Find where the given text appears and provide that cell's center as [X, Y] coordinate. 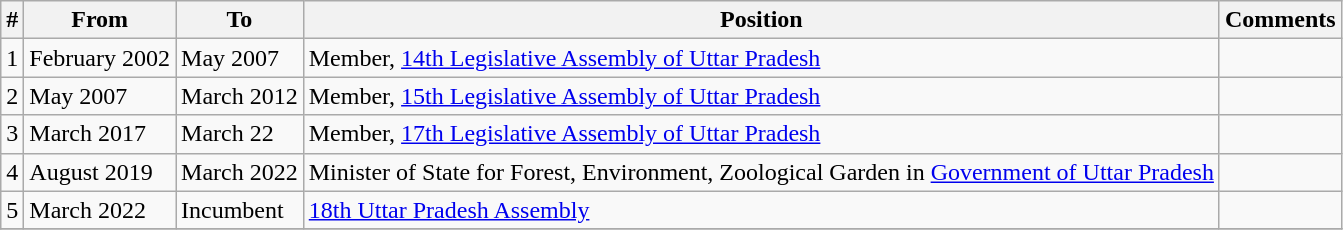
5 [12, 210]
To [240, 20]
Incumbent [240, 210]
4 [12, 172]
March 2017 [100, 134]
March 2012 [240, 96]
1 [12, 58]
2 [12, 96]
August 2019 [100, 172]
From [100, 20]
February 2002 [100, 58]
18th Uttar Pradesh Assembly [761, 210]
March 22 [240, 134]
# [12, 20]
Member, 17th Legislative Assembly of Uttar Pradesh [761, 134]
Member, 15th Legislative Assembly of Uttar Pradesh [761, 96]
3 [12, 134]
Minister of State for Forest, Environment, Zoological Garden in Government of Uttar Pradesh [761, 172]
Member, 14th Legislative Assembly of Uttar Pradesh [761, 58]
Comments [1280, 20]
Position [761, 20]
